Scan for the cell matching the given text and deliver its [x, y] coordinate at center. 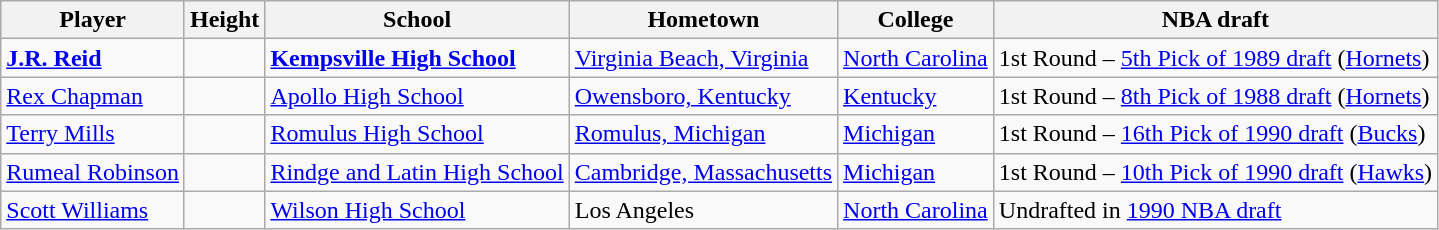
1st Round – 5th Pick of 1989 draft (Hornets) [1215, 58]
Hometown [703, 20]
Cambridge, Massachusetts [703, 172]
NBA draft [1215, 20]
Romulus, Michigan [703, 134]
Rumeal Robinson [93, 172]
Rex Chapman [93, 96]
1st Round – 16th Pick of 1990 draft (Bucks) [1215, 134]
Rindge and Latin High School [417, 172]
College [916, 20]
J.R. Reid [93, 58]
Wilson High School [417, 210]
Player [93, 20]
Apollo High School [417, 96]
Owensboro, Kentucky [703, 96]
Kempsville High School [417, 58]
Terry Mills [93, 134]
Scott Williams [93, 210]
Undrafted in 1990 NBA draft [1215, 210]
Los Angeles [703, 210]
1st Round – 8th Pick of 1988 draft (Hornets) [1215, 96]
Height [224, 20]
Virginia Beach, Virginia [703, 58]
1st Round – 10th Pick of 1990 draft (Hawks) [1215, 172]
Romulus High School [417, 134]
Kentucky [916, 96]
School [417, 20]
